Provide the (X, Y) coordinate of the cell's center where the given text is located.  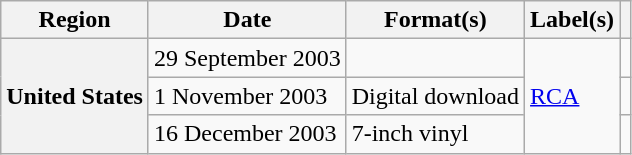
Date (247, 20)
29 September 2003 (247, 58)
Label(s) (572, 20)
Digital download (435, 96)
1 November 2003 (247, 96)
7-inch vinyl (435, 134)
Region (75, 20)
16 December 2003 (247, 134)
United States (75, 96)
Format(s) (435, 20)
RCA (572, 96)
